Output the [x, y] coordinate of the center of the cell containing the given text.  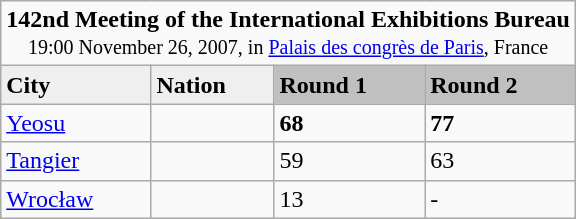
68 [350, 123]
13 [350, 199]
59 [350, 161]
77 [500, 123]
- [500, 199]
142nd Meeting of the International Exhibitions Bureau19:00 November 26, 2007, in Palais des congrès de Paris, France [288, 34]
City [76, 85]
63 [500, 161]
Tangier [76, 161]
Round 1 [350, 85]
Round 2 [500, 85]
Wrocław [76, 199]
Yeosu [76, 123]
Nation [212, 85]
